Return [x, y] of the center of cell containing provided text 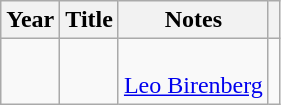
Notes [193, 20]
Leo Birenberg [193, 72]
Title [90, 20]
Year [30, 20]
